Find where the given text appears and provide that cell's center as (X, Y) coordinate. 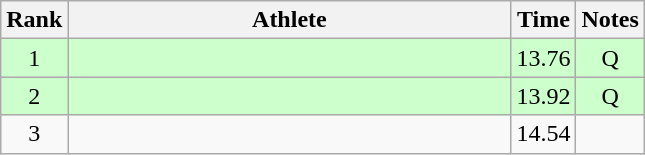
Time (544, 20)
13.76 (544, 58)
2 (34, 96)
1 (34, 58)
13.92 (544, 96)
14.54 (544, 134)
Rank (34, 20)
3 (34, 134)
Notes (610, 20)
Athlete (290, 20)
